Scan for the cell matching the given text and deliver its (X, Y) coordinate at center. 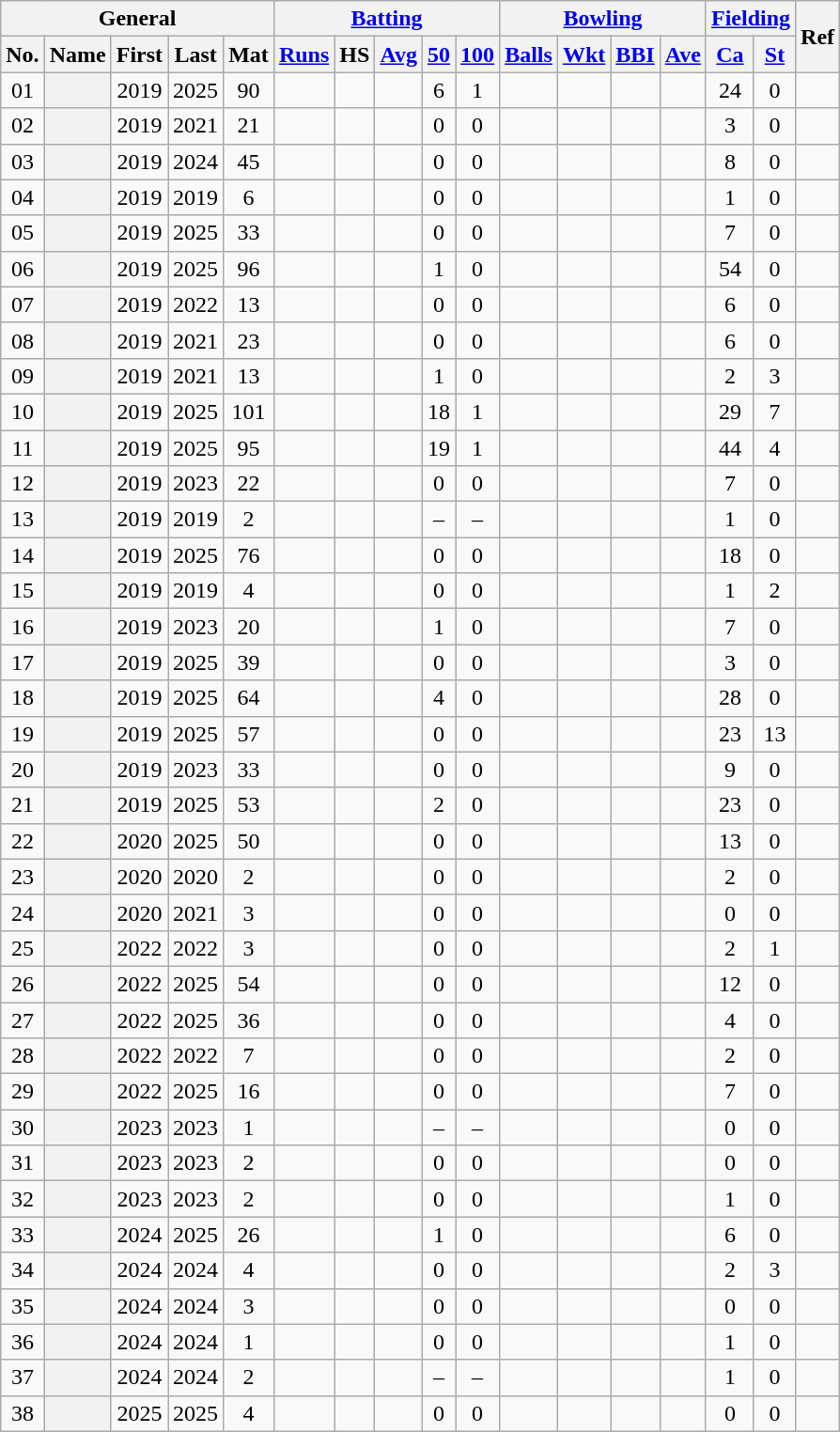
Ref (817, 37)
34 (23, 1270)
01 (23, 90)
Avg (398, 54)
57 (249, 734)
8 (729, 162)
06 (23, 269)
General (137, 19)
53 (249, 805)
Balls (529, 54)
No. (23, 54)
Fielding (750, 19)
14 (23, 555)
45 (249, 162)
35 (23, 1306)
17 (23, 662)
100 (477, 54)
76 (249, 555)
32 (23, 1199)
11 (23, 448)
64 (249, 698)
31 (23, 1163)
07 (23, 304)
Ave (682, 54)
02 (23, 126)
HS (355, 54)
39 (249, 662)
Last (195, 54)
03 (23, 162)
Mat (249, 54)
10 (23, 412)
30 (23, 1128)
Bowling (603, 19)
15 (23, 591)
44 (729, 448)
09 (23, 376)
9 (729, 770)
101 (249, 412)
05 (23, 233)
Wkt (583, 54)
Ca (729, 54)
Name (77, 54)
08 (23, 340)
BBI (635, 54)
First (139, 54)
37 (23, 1378)
Runs (303, 54)
25 (23, 948)
04 (23, 197)
90 (249, 90)
St (774, 54)
96 (249, 269)
27 (23, 1020)
38 (23, 1413)
95 (249, 448)
Batting (386, 19)
